Determine the [X, Y] coordinate at the center of the cell enclosing the given text.  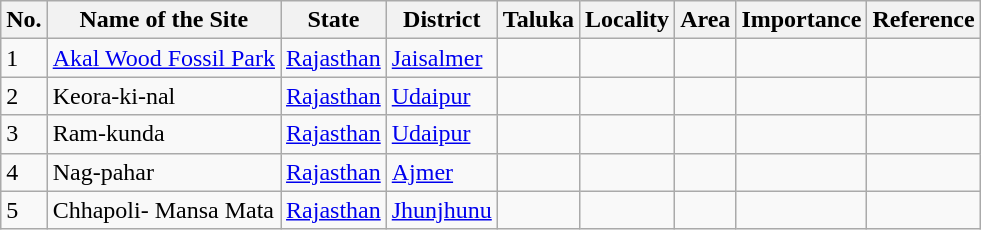
4 [24, 172]
Keora-ki-nal [164, 96]
District [442, 20]
1 [24, 58]
State [334, 20]
3 [24, 134]
No. [24, 20]
Importance [802, 20]
Jaisalmer [442, 58]
Akal Wood Fossil Park [164, 58]
Taluka [538, 20]
Ram-kunda [164, 134]
Area [706, 20]
Nag-pahar [164, 172]
Chhapoli- Mansa Mata [164, 210]
Reference [924, 20]
Ajmer [442, 172]
Locality [628, 20]
2 [24, 96]
5 [24, 210]
Name of the Site [164, 20]
Jhunjhunu [442, 210]
